Detect which cell encompasses the target text, then output its (x, y) center coordinate. 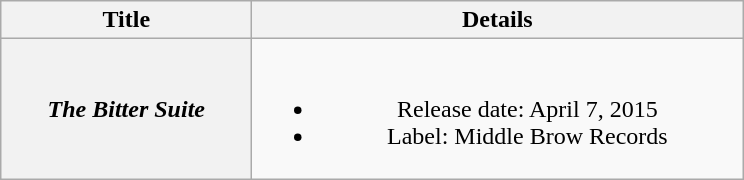
Details (498, 20)
Title (126, 20)
Release date: April 7, 2015Label: Middle Brow Records (498, 109)
The Bitter Suite (126, 109)
